Scan for the cell matching the given text and deliver its (X, Y) coordinate at center. 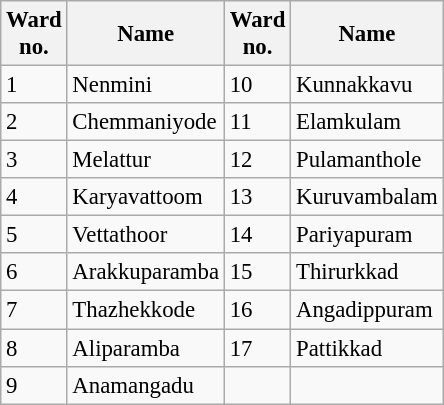
14 (257, 235)
Karyavattoom (146, 197)
6 (34, 273)
13 (257, 197)
15 (257, 273)
12 (257, 160)
7 (34, 310)
Melattur (146, 160)
Angadippuram (367, 310)
5 (34, 235)
11 (257, 122)
Chemmaniyode (146, 122)
Pattikkad (367, 348)
Arakkuparamba (146, 273)
2 (34, 122)
Vettathoor (146, 235)
16 (257, 310)
8 (34, 348)
Elamkulam (367, 122)
9 (34, 385)
Thazhekkode (146, 310)
Thirurkkad (367, 273)
1 (34, 85)
4 (34, 197)
Pariyapuram (367, 235)
Kuruvambalam (367, 197)
Anamangadu (146, 385)
Aliparamba (146, 348)
17 (257, 348)
3 (34, 160)
Pulamanthole (367, 160)
10 (257, 85)
Nenmini (146, 85)
Kunnakkavu (367, 85)
